Scan for the cell matching the given text and deliver its (x, y) coordinate at center. 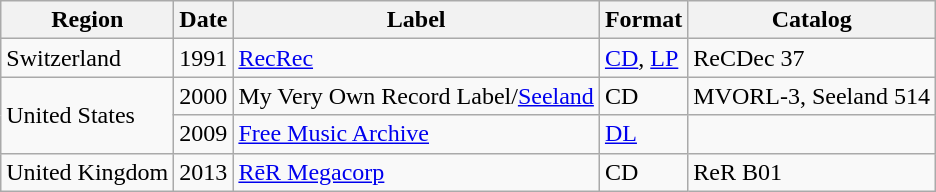
Label (416, 20)
Region (88, 20)
RecRec (416, 58)
Format (643, 20)
My Very Own Record Label/Seeland (416, 96)
Free Music Archive (416, 134)
ReCDec 37 (812, 58)
2013 (204, 172)
United Kingdom (88, 172)
2000 (204, 96)
Catalog (812, 20)
1991 (204, 58)
Switzerland (88, 58)
MVORL-3, Seeland 514 (812, 96)
DL (643, 134)
2009 (204, 134)
ReR B01 (812, 172)
CD, LP (643, 58)
RēR Megacorp (416, 172)
Date (204, 20)
United States (88, 115)
